Search for the cell housing the specified text and yield its [x, y] center coordinate. 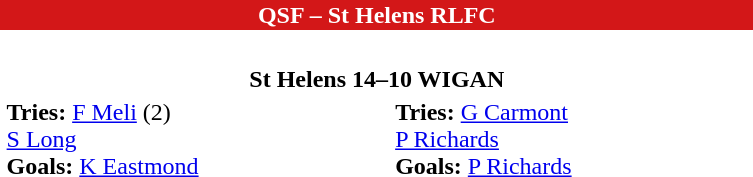
St Helens 14–10 WIGAN [376, 79]
QSF – St Helens RLFC [377, 15]
